Search for the cell housing the specified text and yield its (X, Y) center coordinate. 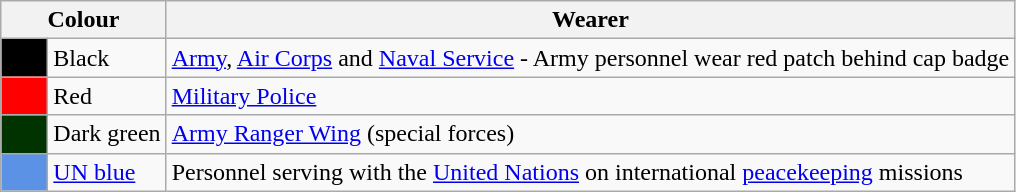
Military Police (590, 96)
Red (107, 96)
Army Ranger Wing (special forces) (590, 134)
Wearer (590, 20)
Personnel serving with the United Nations on international peacekeeping missions (590, 172)
Army, Air Corps and Naval Service - Army personnel wear red patch behind cap badge (590, 58)
Black (107, 58)
Colour (84, 20)
Dark green (107, 134)
UN blue (107, 172)
